Find where the given text appears and provide that cell's center as [x, y] coordinate. 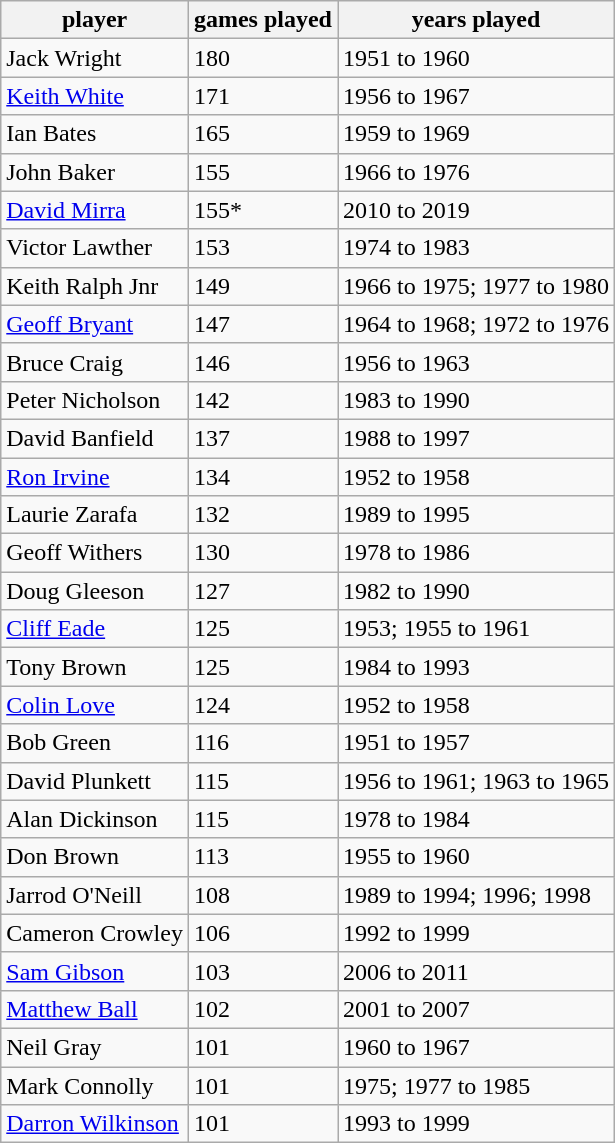
Jarrod O'Neill [95, 895]
1956 to 1967 [476, 96]
1959 to 1969 [476, 134]
165 [262, 134]
Don Brown [95, 857]
Colin Love [95, 705]
Sam Gibson [95, 971]
1966 to 1975; 1977 to 1980 [476, 286]
1982 to 1990 [476, 591]
137 [262, 438]
Geoff Withers [95, 553]
Mark Connolly [95, 1085]
147 [262, 324]
Alan Dickinson [95, 819]
1951 to 1957 [476, 743]
1951 to 1960 [476, 58]
Bob Green [95, 743]
1964 to 1968; 1972 to 1976 [476, 324]
113 [262, 857]
John Baker [95, 172]
player [95, 20]
180 [262, 58]
1983 to 1990 [476, 400]
155* [262, 210]
1975; 1977 to 1985 [476, 1085]
103 [262, 971]
1978 to 1984 [476, 819]
108 [262, 895]
games played [262, 20]
Darron Wilkinson [95, 1124]
1989 to 1995 [476, 515]
132 [262, 515]
years played [476, 20]
1953; 1955 to 1961 [476, 629]
1993 to 1999 [476, 1124]
Jack Wright [95, 58]
Peter Nicholson [95, 400]
1956 to 1963 [476, 362]
149 [262, 286]
1960 to 1967 [476, 1047]
Keith Ralph Jnr [95, 286]
Matthew Ball [95, 1009]
Cameron Crowley [95, 933]
171 [262, 96]
Doug Gleeson [95, 591]
2010 to 2019 [476, 210]
1974 to 1983 [476, 248]
Laurie Zarafa [95, 515]
1956 to 1961; 1963 to 1965 [476, 781]
153 [262, 248]
146 [262, 362]
1966 to 1976 [476, 172]
116 [262, 743]
Ron Irvine [95, 477]
1984 to 1993 [476, 667]
Tony Brown [95, 667]
1988 to 1997 [476, 438]
Cliff Eade [95, 629]
134 [262, 477]
127 [262, 591]
102 [262, 1009]
David Mirra [95, 210]
David Banfield [95, 438]
1978 to 1986 [476, 553]
155 [262, 172]
Victor Lawther [95, 248]
2006 to 2011 [476, 971]
Ian Bates [95, 134]
2001 to 2007 [476, 1009]
106 [262, 933]
Keith White [95, 96]
1992 to 1999 [476, 933]
142 [262, 400]
1955 to 1960 [476, 857]
Geoff Bryant [95, 324]
124 [262, 705]
Bruce Craig [95, 362]
1989 to 1994; 1996; 1998 [476, 895]
Neil Gray [95, 1047]
David Plunkett [95, 781]
130 [262, 553]
